Locate the cell with the specified text and output its [x, y] center coordinate. 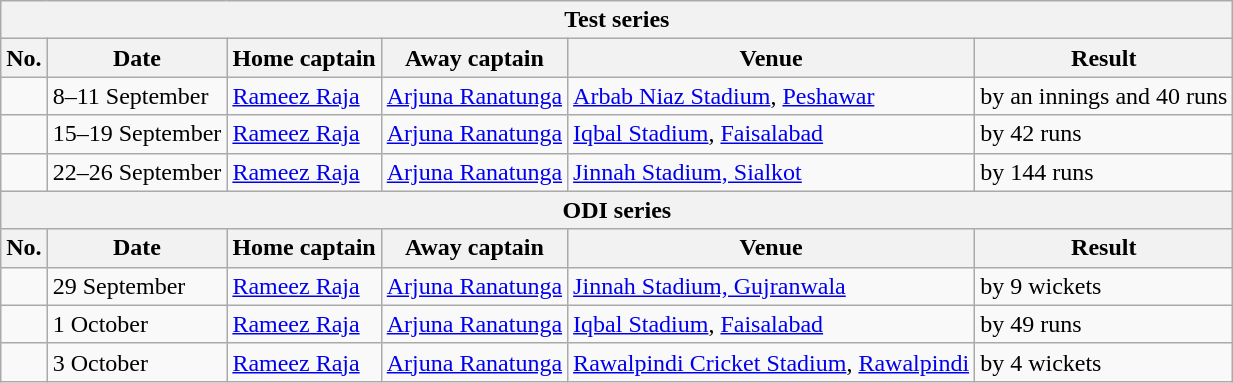
by 144 runs [1104, 172]
by 4 wickets [1104, 362]
22–26 September [137, 172]
1 October [137, 324]
by an innings and 40 runs [1104, 96]
3 October [137, 362]
Test series [617, 20]
Arbab Niaz Stadium, Peshawar [772, 96]
by 49 runs [1104, 324]
15–19 September [137, 134]
29 September [137, 286]
Rawalpindi Cricket Stadium, Rawalpindi [772, 362]
8–11 September [137, 96]
by 9 wickets [1104, 286]
by 42 runs [1104, 134]
Jinnah Stadium, Gujranwala [772, 286]
Jinnah Stadium, Sialkot [772, 172]
ODI series [617, 210]
